Pinpoint the cell where the given text exists, returning its [x, y] midpoint coordinate. 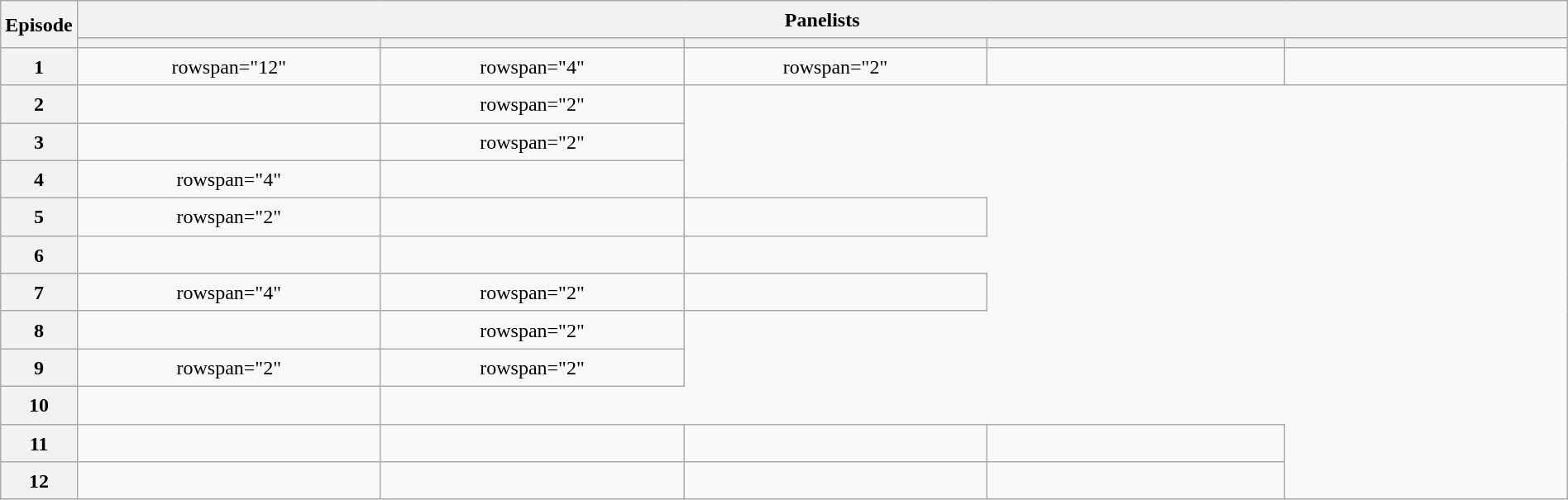
5 [39, 217]
8 [39, 330]
12 [39, 481]
10 [39, 405]
7 [39, 293]
2 [39, 104]
Panelists [822, 20]
3 [39, 141]
6 [39, 255]
rowspan="12" [228, 66]
9 [39, 368]
11 [39, 443]
4 [39, 179]
1 [39, 66]
Episode [39, 25]
